Pinpoint the cell where the given text exists, returning its (x, y) midpoint coordinate. 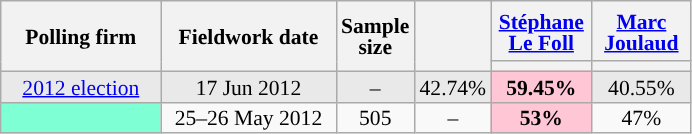
Polling firm (81, 36)
47% (641, 118)
25–26 May 2012 (248, 118)
40.55% (641, 86)
Samplesize (375, 36)
505 (375, 118)
53% (541, 118)
42.74% (452, 86)
Stéphane Le Foll (541, 31)
Marc Joulaud (641, 31)
59.45% (541, 86)
17 Jun 2012 (248, 86)
Fieldwork date (248, 36)
2012 election (81, 86)
